Capture the cell that displays the provided text and extract its [X, Y] central coordinate. 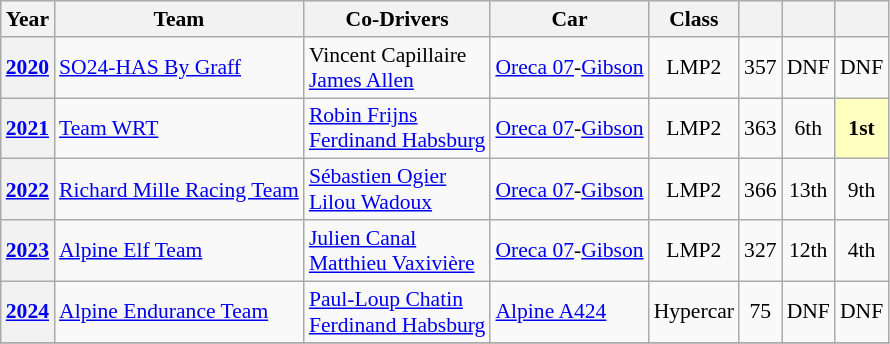
Robin Frijns Ferdinand Habsburg [398, 128]
363 [760, 128]
2020 [28, 68]
Car [569, 19]
Alpine Endurance Team [179, 312]
Team [179, 19]
Julien Canal Matthieu Vaxivière [398, 250]
SO24-HAS By Graff [179, 68]
12th [808, 250]
2022 [28, 190]
Alpine Elf Team [179, 250]
357 [760, 68]
Hypercar [694, 312]
75 [760, 312]
Class [694, 19]
2024 [28, 312]
2021 [28, 128]
Year [28, 19]
4th [862, 250]
Vincent Capillaire James Allen [398, 68]
2023 [28, 250]
1st [862, 128]
Co-Drivers [398, 19]
Alpine A424 [569, 312]
Richard Mille Racing Team [179, 190]
Sébastien Ogier Lilou Wadoux [398, 190]
Paul-Loup Chatin Ferdinand Habsburg [398, 312]
13th [808, 190]
366 [760, 190]
327 [760, 250]
Team WRT [179, 128]
6th [808, 128]
9th [862, 190]
